Determine the (x, y) coordinate at the center of the cell enclosing the given text.  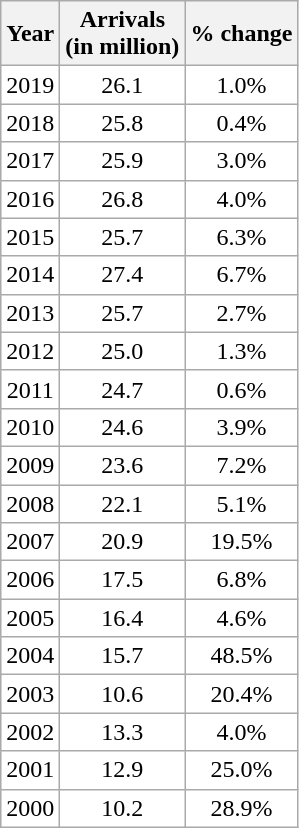
2015 (30, 237)
20.9 (122, 542)
2013 (30, 313)
2014 (30, 275)
24.7 (122, 389)
2008 (30, 503)
2017 (30, 161)
2001 (30, 770)
4.6% (242, 618)
15.7 (122, 656)
1.3% (242, 351)
26.8 (122, 199)
2.7% (242, 313)
2009 (30, 465)
24.6 (122, 427)
25.0% (242, 770)
2019 (30, 85)
48.5% (242, 656)
0.6% (242, 389)
Year (30, 34)
2018 (30, 123)
19.5% (242, 542)
Arrivals(in million) (122, 34)
6.8% (242, 580)
25.9 (122, 161)
2011 (30, 389)
5.1% (242, 503)
25.0 (122, 351)
2010 (30, 427)
% change (242, 34)
2003 (30, 694)
22.1 (122, 503)
7.2% (242, 465)
2006 (30, 580)
6.3% (242, 237)
3.9% (242, 427)
2016 (30, 199)
0.4% (242, 123)
13.3 (122, 732)
2002 (30, 732)
17.5 (122, 580)
3.0% (242, 161)
2000 (30, 808)
20.4% (242, 694)
2012 (30, 351)
2007 (30, 542)
10.2 (122, 808)
12.9 (122, 770)
26.1 (122, 85)
10.6 (122, 694)
2005 (30, 618)
6.7% (242, 275)
28.9% (242, 808)
16.4 (122, 618)
1.0% (242, 85)
23.6 (122, 465)
2004 (30, 656)
25.8 (122, 123)
27.4 (122, 275)
